Provide the (x, y) coordinate of the cell's center where the given text is located.  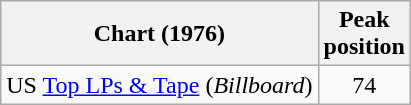
US Top LPs & Tape (Billboard) (160, 85)
74 (364, 85)
Chart (1976) (160, 34)
Peakposition (364, 34)
